From the cell containing the given text, extract its center point as (X, Y) coordinate. 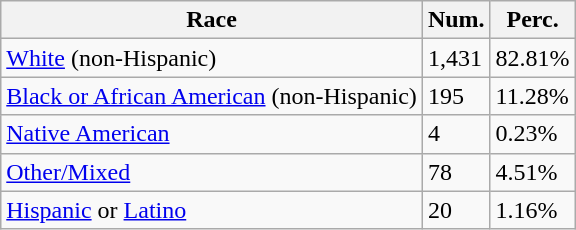
11.28% (532, 96)
20 (456, 210)
1,431 (456, 58)
1.16% (532, 210)
195 (456, 96)
Other/Mixed (212, 172)
0.23% (532, 134)
4 (456, 134)
Num. (456, 20)
Perc. (532, 20)
78 (456, 172)
4.51% (532, 172)
Black or African American (non-Hispanic) (212, 96)
Race (212, 20)
Native American (212, 134)
Hispanic or Latino (212, 210)
82.81% (532, 58)
White (non-Hispanic) (212, 58)
